Pinpoint the cell where the given text exists, returning its [x, y] midpoint coordinate. 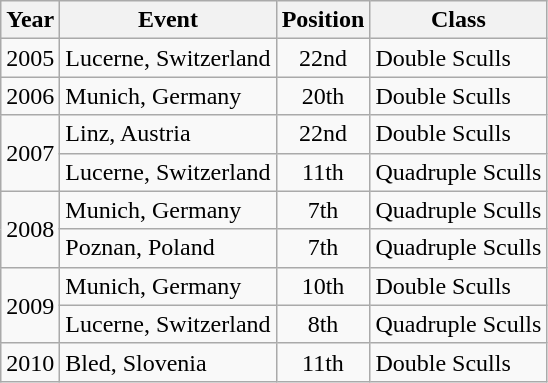
2007 [30, 153]
Poznan, Poland [168, 248]
Linz, Austria [168, 134]
Class [458, 20]
Position [323, 20]
2006 [30, 96]
Event [168, 20]
Bled, Slovenia [168, 362]
20th [323, 96]
8th [323, 324]
10th [323, 286]
Year [30, 20]
2008 [30, 229]
2010 [30, 362]
2009 [30, 305]
2005 [30, 58]
